For the text-containing cell, return its midpoint in (X, Y) coordinate format. 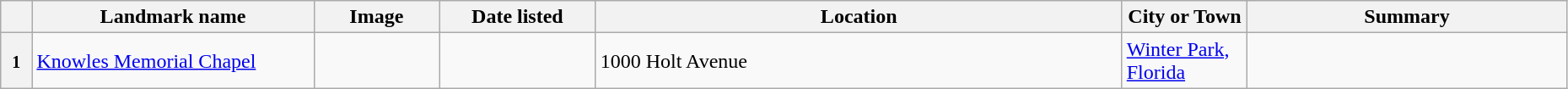
Landmark name (173, 17)
City or Town (1184, 17)
1000 Holt Avenue (859, 61)
Winter Park, Florida (1184, 61)
Location (859, 17)
Knowles Memorial Chapel (173, 61)
Date listed (518, 17)
Summary (1407, 17)
Image (376, 17)
1 (17, 61)
